Detect which cell encompasses the target text, then output its [x, y] center coordinate. 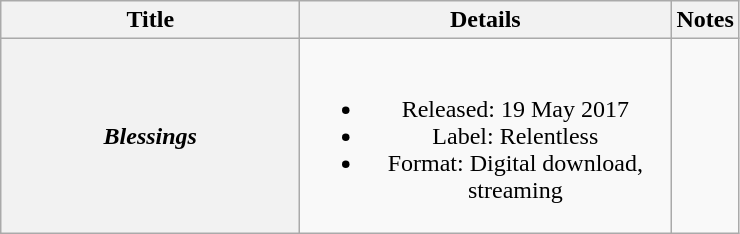
Blessings [150, 136]
Details [486, 20]
Notes [705, 20]
Title [150, 20]
Released: 19 May 2017Label: RelentlessFormat: Digital download, streaming [486, 136]
